Return [X, Y] of the center of cell containing provided text 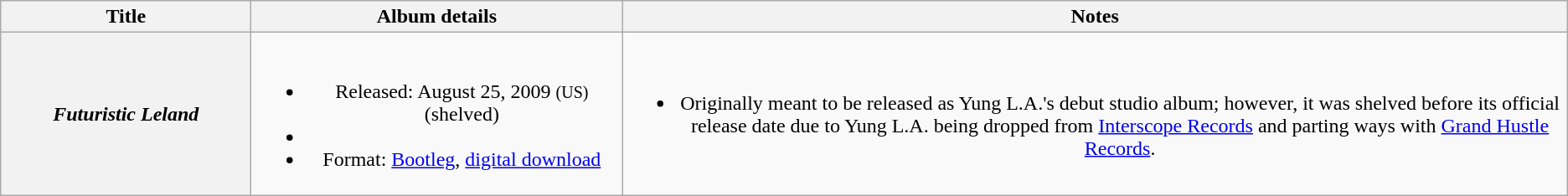
Released: August 25, 2009 (US) (shelved)Format: Bootleg, digital download [437, 114]
Title [126, 17]
Futuristic Leland [126, 114]
Notes [1095, 17]
Album details [437, 17]
